For the text-containing cell, return its midpoint in (x, y) coordinate format. 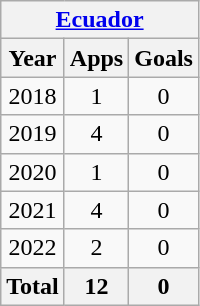
2019 (33, 134)
Total (33, 286)
2021 (33, 210)
Goals (164, 58)
12 (96, 286)
2 (96, 248)
Apps (96, 58)
2022 (33, 248)
2018 (33, 96)
Year (33, 58)
2020 (33, 172)
Ecuador (100, 20)
